Scan for the cell matching the given text and deliver its [x, y] coordinate at center. 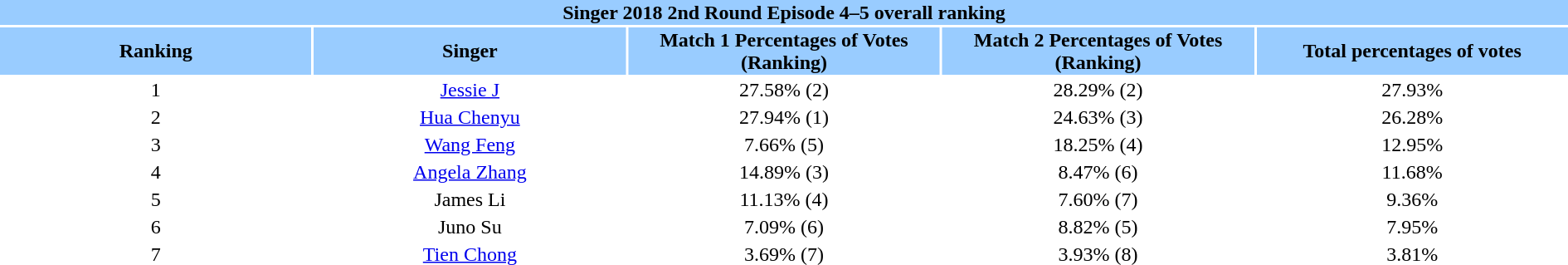
1 [156, 90]
8.82% (5) [1098, 227]
5 [156, 199]
27.93% [1412, 90]
Wang Feng [470, 145]
7.95% [1412, 227]
27.94% (1) [784, 117]
Ranking [156, 52]
Juno Su [470, 227]
11.13% (4) [784, 199]
4 [156, 172]
2 [156, 117]
9.36% [1412, 199]
11.68% [1412, 172]
Match 2 Percentages of Votes (Ranking) [1098, 52]
Singer 2018 2nd Round Episode 4–5 overall ranking [784, 12]
14.89% (3) [784, 172]
7.60% (7) [1098, 199]
Hua Chenyu [470, 117]
Match 1 Percentages of Votes (Ranking) [784, 52]
Jessie J [470, 90]
24.63% (3) [1098, 117]
27.58% (2) [784, 90]
26.28% [1412, 117]
Singer [470, 52]
Angela Zhang [470, 172]
Total percentages of votes [1412, 52]
James Li [470, 199]
12.95% [1412, 145]
8.47% (6) [1098, 172]
3 [156, 145]
18.25% (4) [1098, 145]
7.66% (5) [784, 145]
28.29% (2) [1098, 90]
6 [156, 227]
7.09% (6) [784, 227]
